Determine the [x, y] coordinate at the center of the cell enclosing the given text.  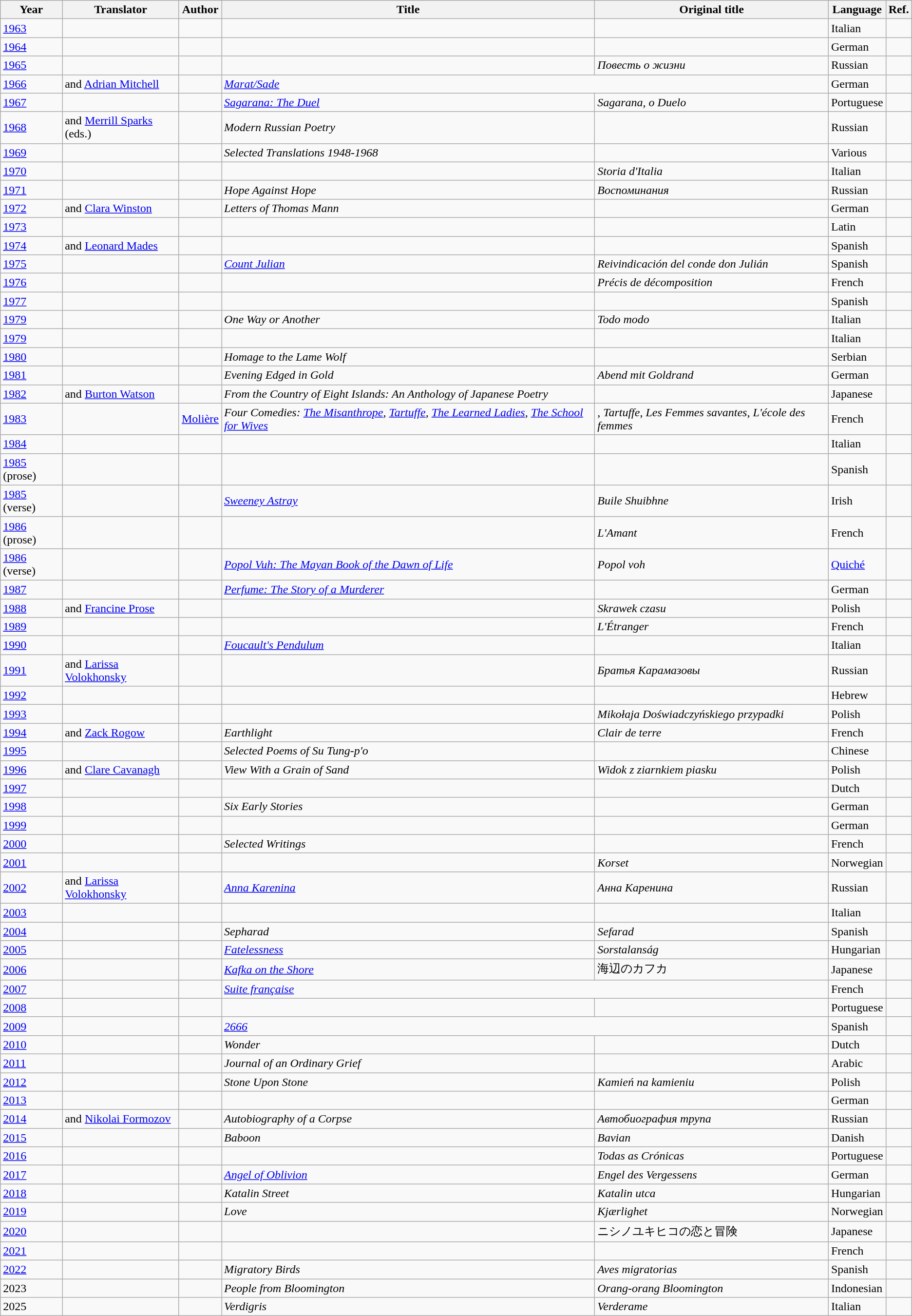
Danish [857, 1138]
Popol Vuh: The Mayan Book of the Dawn of Life [408, 564]
Love [408, 1212]
, Tartuffe, Les Femmes savantes, L'école des femmes [712, 419]
1997 [31, 788]
Earthlight [408, 733]
and Merrill Sparks (eds.) [121, 128]
Popol voh [712, 564]
Widok z ziarnkiem piasku [712, 770]
2018 [31, 1193]
1964 [31, 47]
Language [857, 10]
L'Amant [712, 532]
Kafka on the Shore [408, 970]
1963 [31, 28]
2000 [31, 844]
Sefarad [712, 931]
Sorstalanság [712, 950]
Arabic [857, 1063]
Sweeney Astray [408, 501]
Hebrew [857, 696]
1998 [31, 807]
2012 [31, 1082]
Migratory Birds [408, 1270]
Suite française [525, 989]
2014 [31, 1119]
Latin [857, 227]
2005 [31, 950]
2025 [31, 1307]
1971 [31, 190]
Автобиография трупа [712, 1119]
Анна Каренина [712, 887]
2004 [31, 931]
Engel des Vergessens [712, 1175]
Title [408, 10]
Skrawek czasu [712, 608]
People from Bloomington [408, 1288]
1972 [31, 208]
Sagarana, o Duelo [712, 102]
L'Étranger [712, 627]
1965 [31, 65]
1991 [31, 671]
Abend mit Goldrand [712, 375]
2021 [31, 1251]
Buile Shuibhne [712, 501]
1973 [31, 227]
Воспоминания [712, 190]
Perfume: The Story of a Murderer [408, 589]
1975 [31, 264]
1987 [31, 589]
Kjærlighet [712, 1212]
2008 [31, 1007]
Katalin utca [712, 1193]
2010 [31, 1045]
2017 [31, 1175]
Ref. [898, 10]
Hope Against Hope [408, 190]
View With a Grain of Sand [408, 770]
1980 [31, 357]
and Clara Winston [121, 208]
Marat/Sade [525, 84]
Letters of Thomas Mann [408, 208]
1993 [31, 714]
From the Country of Eight Islands: An Anthology of Japanese Poetry [408, 394]
Verderame [712, 1307]
Evening Edged in Gold [408, 375]
Baboon [408, 1138]
2011 [31, 1063]
Indonesian [857, 1288]
1977 [31, 301]
1966 [31, 84]
Foucault's Pendulum [408, 645]
Sepharad [408, 931]
Sagarana: The Duel [408, 102]
Modern Russian Poetry [408, 128]
Quiché [857, 564]
2666 [525, 1026]
1990 [31, 645]
2023 [31, 1288]
and Clare Cavanagh [121, 770]
Korset [712, 862]
Stone Upon Stone [408, 1082]
2006 [31, 970]
1996 [31, 770]
1992 [31, 696]
1989 [31, 627]
One Way or Another [408, 320]
Year [31, 10]
2022 [31, 1270]
Homage to the Lame Wolf [408, 357]
Братья Карамазовы [712, 671]
2009 [31, 1026]
and Leonard Mades [121, 245]
ニシノユキヒコの恋と冒険 [712, 1231]
1994 [31, 733]
2002 [31, 887]
Original title [712, 10]
Author [200, 10]
Todas as Crónicas [712, 1156]
Various [857, 153]
2015 [31, 1138]
Mikołaja Doświadczyńskiego przypadki [712, 714]
1988 [31, 608]
and Francine Prose [121, 608]
1984 [31, 444]
Verdigris [408, 1307]
2020 [31, 1231]
Journal of an Ordinary Grief [408, 1063]
1999 [31, 825]
Anna Karenina [408, 887]
1968 [31, 128]
1982 [31, 394]
1986 (prose) [31, 532]
1983 [31, 419]
Selected Poems of Su Tung-p'o [408, 751]
Aves migratorias [712, 1270]
Katalin Street [408, 1193]
1981 [31, 375]
2019 [31, 1212]
Clair de terre [712, 733]
Kamień na kamieniu [712, 1082]
Chinese [857, 751]
Todo modo [712, 320]
海辺のカフカ [712, 970]
Précis de décomposition [712, 283]
and Adrian Mitchell [121, 84]
Autobiography of a Corpse [408, 1119]
1967 [31, 102]
Wonder [408, 1045]
2016 [31, 1156]
and Nikolai Formozov [121, 1119]
1974 [31, 245]
1985 (prose) [31, 469]
Reivindicación del conde don Julián [712, 264]
Irish [857, 501]
Angel of Oblivion [408, 1175]
Four Comedies: The Misanthrope, Tartuffe, The Learned Ladies, The School for Wives [408, 419]
1985 (verse) [31, 501]
Orang-orang Bloomington [712, 1288]
Повесть о жизни [712, 65]
Selected Writings [408, 844]
2001 [31, 862]
Count Julian [408, 264]
2007 [31, 989]
1976 [31, 283]
Storia d'Italia [712, 171]
and Burton Watson [121, 394]
Bavian [712, 1138]
and Zack Rogow [121, 733]
2013 [31, 1101]
1969 [31, 153]
Serbian [857, 357]
2003 [31, 912]
Molière [200, 419]
Fatelessness [408, 950]
Selected Translations 1948-1968 [408, 153]
1995 [31, 751]
Translator [121, 10]
1970 [31, 171]
Six Early Stories [408, 807]
1986 (verse) [31, 564]
